Return (X, Y) of the center of cell containing provided text 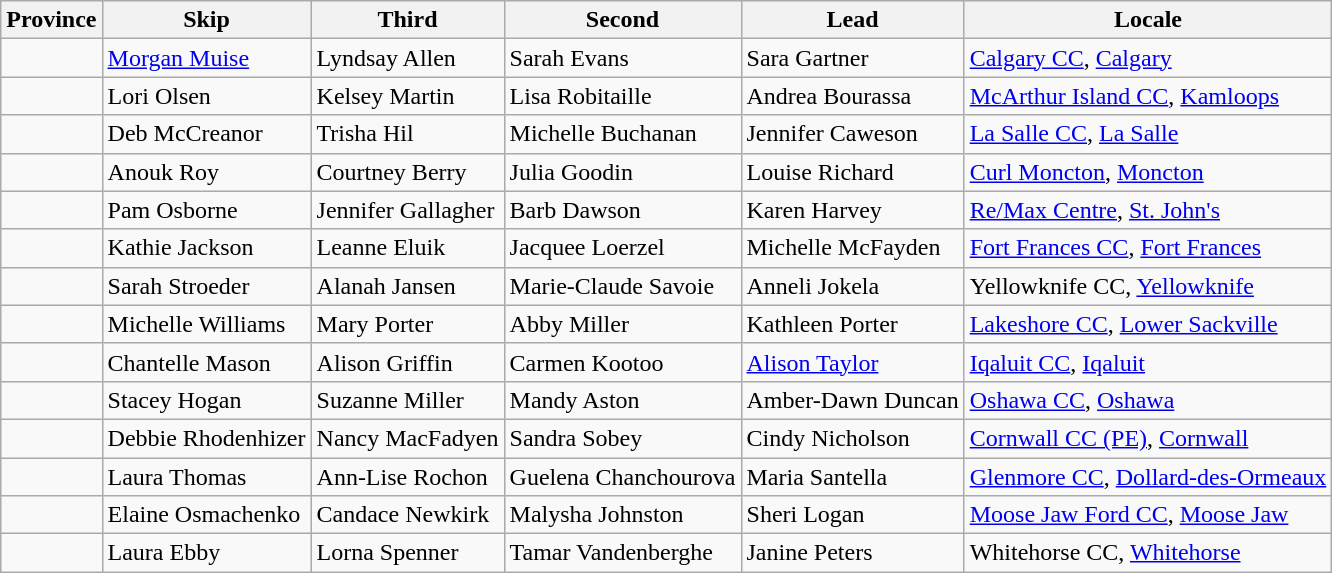
Debbie Rhodenhizer (206, 438)
Marie-Claude Savoie (622, 286)
Lisa Robitaille (622, 96)
Louise Richard (852, 172)
Re/Max Centre, St. John's (1148, 210)
Mandy Aston (622, 400)
Morgan Muise (206, 58)
Moose Jaw Ford CC, Moose Jaw (1148, 515)
Jacquee Loerzel (622, 248)
Barb Dawson (622, 210)
Stacey Hogan (206, 400)
Michelle Williams (206, 324)
Deb McCreanor (206, 134)
Maria Santella (852, 477)
Sara Gartner (852, 58)
Oshawa CC, Oshawa (1148, 400)
Sarah Evans (622, 58)
Kathie Jackson (206, 248)
Candace Newkirk (408, 515)
Lyndsay Allen (408, 58)
Kelsey Martin (408, 96)
Julia Goodin (622, 172)
Leanne Eluik (408, 248)
Alanah Jansen (408, 286)
Anouk Roy (206, 172)
Yellowknife CC, Yellowknife (1148, 286)
Calgary CC, Calgary (1148, 58)
Whitehorse CC, Whitehorse (1148, 553)
Sandra Sobey (622, 438)
Laura Thomas (206, 477)
Lori Olsen (206, 96)
Jennifer Caweson (852, 134)
Cornwall CC (PE), Cornwall (1148, 438)
Alison Taylor (852, 362)
Kathleen Porter (852, 324)
Guelena Chanchourova (622, 477)
Lakeshore CC, Lower Sackville (1148, 324)
Chantelle Mason (206, 362)
Carmen Kootoo (622, 362)
Lorna Spenner (408, 553)
Courtney Berry (408, 172)
Anneli Jokela (852, 286)
Michelle McFayden (852, 248)
Elaine Osmachenko (206, 515)
Third (408, 20)
Skip (206, 20)
Glenmore CC, Dollard-des-Ormeaux (1148, 477)
Sheri Logan (852, 515)
Locale (1148, 20)
Pam Osborne (206, 210)
Trisha Hil (408, 134)
Ann-Lise Rochon (408, 477)
Jennifer Gallagher (408, 210)
Andrea Bourassa (852, 96)
Nancy MacFadyen (408, 438)
Abby Miller (622, 324)
Fort Frances CC, Fort Frances (1148, 248)
Amber-Dawn Duncan (852, 400)
Laura Ebby (206, 553)
Malysha Johnston (622, 515)
McArthur Island CC, Kamloops (1148, 96)
Suzanne Miller (408, 400)
Sarah Stroeder (206, 286)
Iqaluit CC, Iqaluit (1148, 362)
Janine Peters (852, 553)
Alison Griffin (408, 362)
Curl Moncton, Moncton (1148, 172)
Second (622, 20)
Province (52, 20)
La Salle CC, La Salle (1148, 134)
Tamar Vandenberghe (622, 553)
Lead (852, 20)
Michelle Buchanan (622, 134)
Cindy Nicholson (852, 438)
Karen Harvey (852, 210)
Mary Porter (408, 324)
